Return the (X, Y) coordinate for the center point of the cell that contains the specified text.  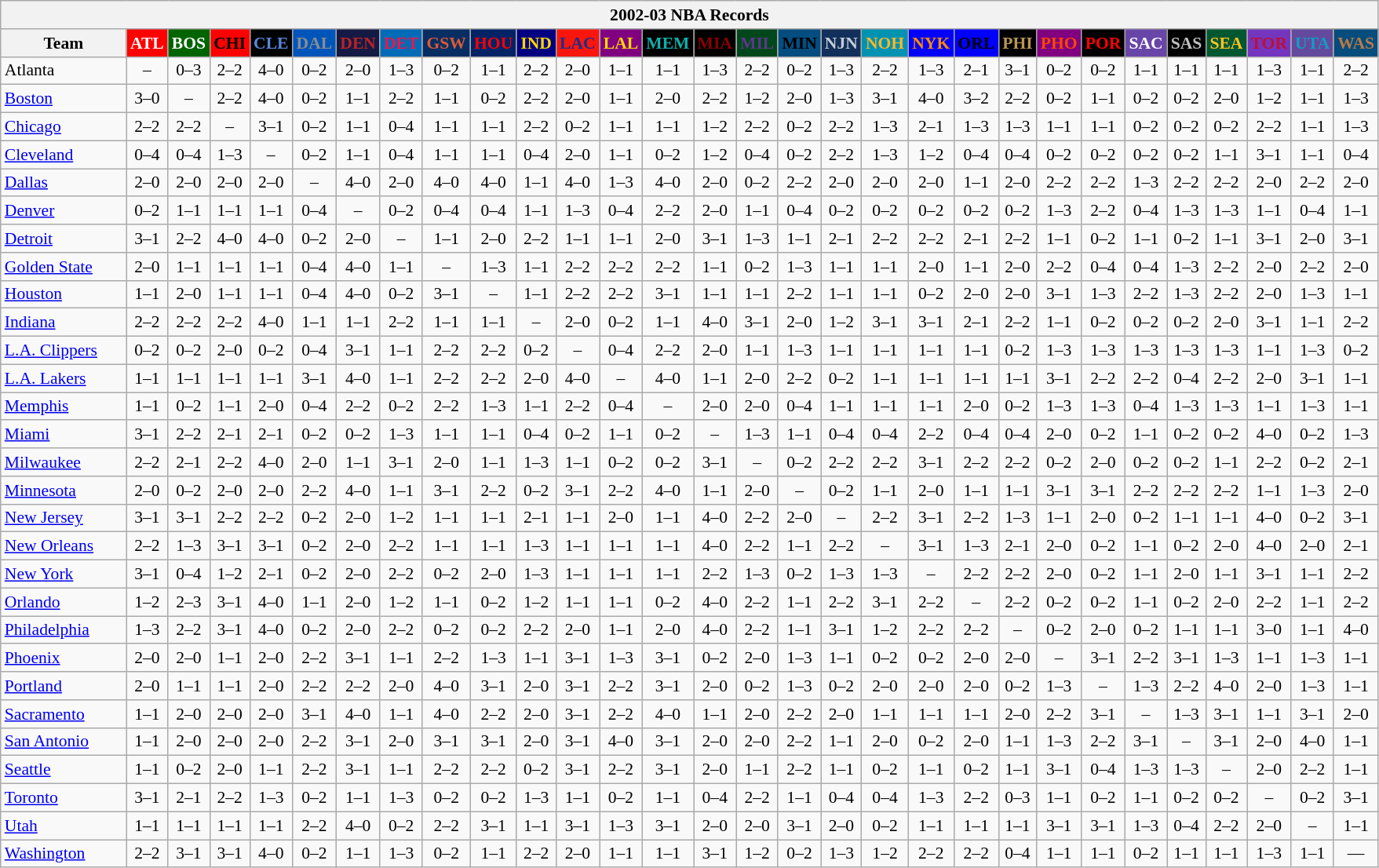
ORL (976, 43)
LAC (578, 43)
NOH (885, 43)
New Jersey (64, 518)
SAS (1187, 43)
Miami (64, 435)
UTA (1312, 43)
L.A. Lakers (64, 378)
Milwaukee (64, 462)
MEM (667, 43)
Dallas (64, 183)
Toronto (64, 798)
DAL (315, 43)
Seattle (64, 770)
DET (402, 43)
Orlando (64, 602)
San Antonio (64, 742)
2002-03 NBA Records (689, 15)
Team (64, 43)
MIN (799, 43)
Cleveland (64, 155)
PHI (1017, 43)
New York (64, 574)
Minnesota (64, 491)
GSW (446, 43)
3–2 (976, 99)
SEA (1226, 43)
New Orleans (64, 546)
CHI (229, 43)
MIL (757, 43)
— (1356, 854)
Memphis (64, 407)
Atlanta (64, 71)
Indiana (64, 323)
Washington (64, 854)
MIA (715, 43)
Chicago (64, 127)
DEN (358, 43)
Boston (64, 99)
Sacramento (64, 714)
SAC (1146, 43)
ATL (148, 43)
CLE (272, 43)
Philadelphia (64, 630)
Portland (64, 686)
NJN (841, 43)
BOS (188, 43)
Detroit (64, 239)
2–3 (188, 602)
NYK (931, 43)
Phoenix (64, 658)
L.A. Clippers (64, 351)
TOR (1270, 43)
HOU (493, 43)
PHO (1060, 43)
LAL (622, 43)
WAS (1356, 43)
Houston (64, 294)
IND (536, 43)
Golden State (64, 267)
POR (1104, 43)
Utah (64, 826)
Denver (64, 211)
